Return [x, y] of the center of cell containing provided text 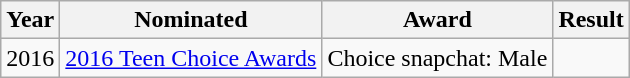
Nominated [191, 20]
Choice snapchat: Male [438, 58]
Year [30, 20]
Award [438, 20]
Result [591, 20]
2016 [30, 58]
2016 Teen Choice Awards [191, 58]
